Return [x, y] of the center of cell containing provided text 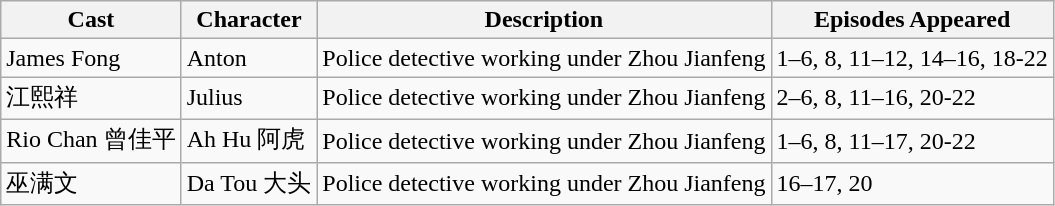
巫满文 [91, 184]
Da Tou 大头 [249, 184]
Episodes Appeared [912, 20]
Anton [249, 58]
Cast [91, 20]
Description [544, 20]
Rio Chan 曾佳平 [91, 140]
16–17, 20 [912, 184]
James Fong [91, 58]
江熙祥 [91, 98]
1–6, 8, 11–12, 14–16, 18-22 [912, 58]
Character [249, 20]
Ah Hu 阿虎 [249, 140]
Julius [249, 98]
2–6, 8, 11–16, 20-22 [912, 98]
1–6, 8, 11–17, 20-22 [912, 140]
